Determine the (x, y) coordinate at the center of the cell enclosing the given text.  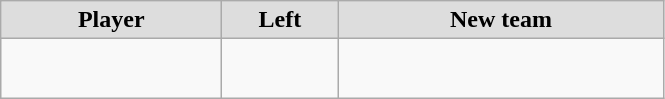
New team (501, 20)
Left (280, 20)
Player (112, 20)
